Detect which cell encompasses the target text, then output its [X, Y] center coordinate. 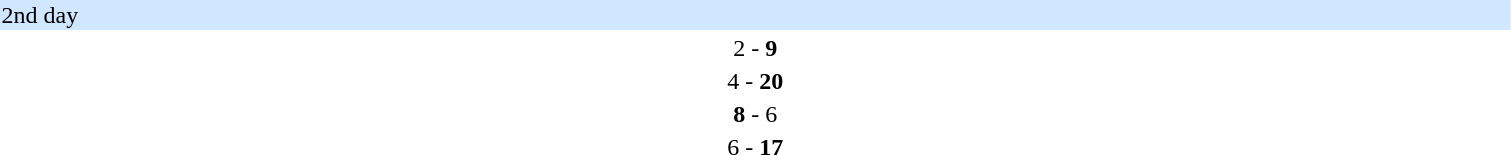
2nd day [756, 15]
2 - 9 [756, 48]
4 - 20 [756, 81]
8 - 6 [756, 114]
